Capture the cell that displays the provided text and extract its (X, Y) central coordinate. 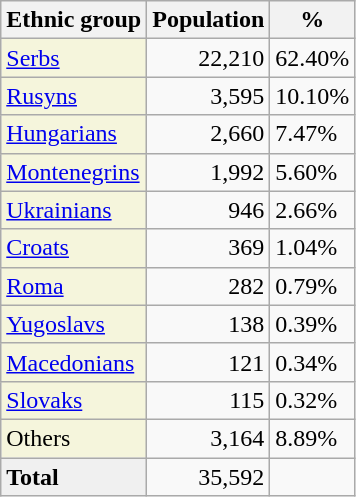
121 (208, 362)
Montenegrins (74, 172)
Serbs (74, 58)
138 (208, 324)
5.60% (312, 172)
62.40% (312, 58)
Yugoslavs (74, 324)
Total (74, 477)
Croats (74, 248)
Others (74, 438)
8.89% (312, 438)
1,992 (208, 172)
2,660 (208, 134)
7.47% (312, 134)
35,592 (208, 477)
946 (208, 210)
Rusyns (74, 96)
Hungarians (74, 134)
282 (208, 286)
0.32% (312, 400)
22,210 (208, 58)
Macedonians (74, 362)
0.34% (312, 362)
Ukrainians (74, 210)
115 (208, 400)
Population (208, 20)
3,164 (208, 438)
Ethnic group (74, 20)
Slovaks (74, 400)
3,595 (208, 96)
0.39% (312, 324)
1.04% (312, 248)
0.79% (312, 286)
2.66% (312, 210)
10.10% (312, 96)
369 (208, 248)
% (312, 20)
Roma (74, 286)
